Identify which cell holds the provided text, then report its (X, Y) central coordinate. 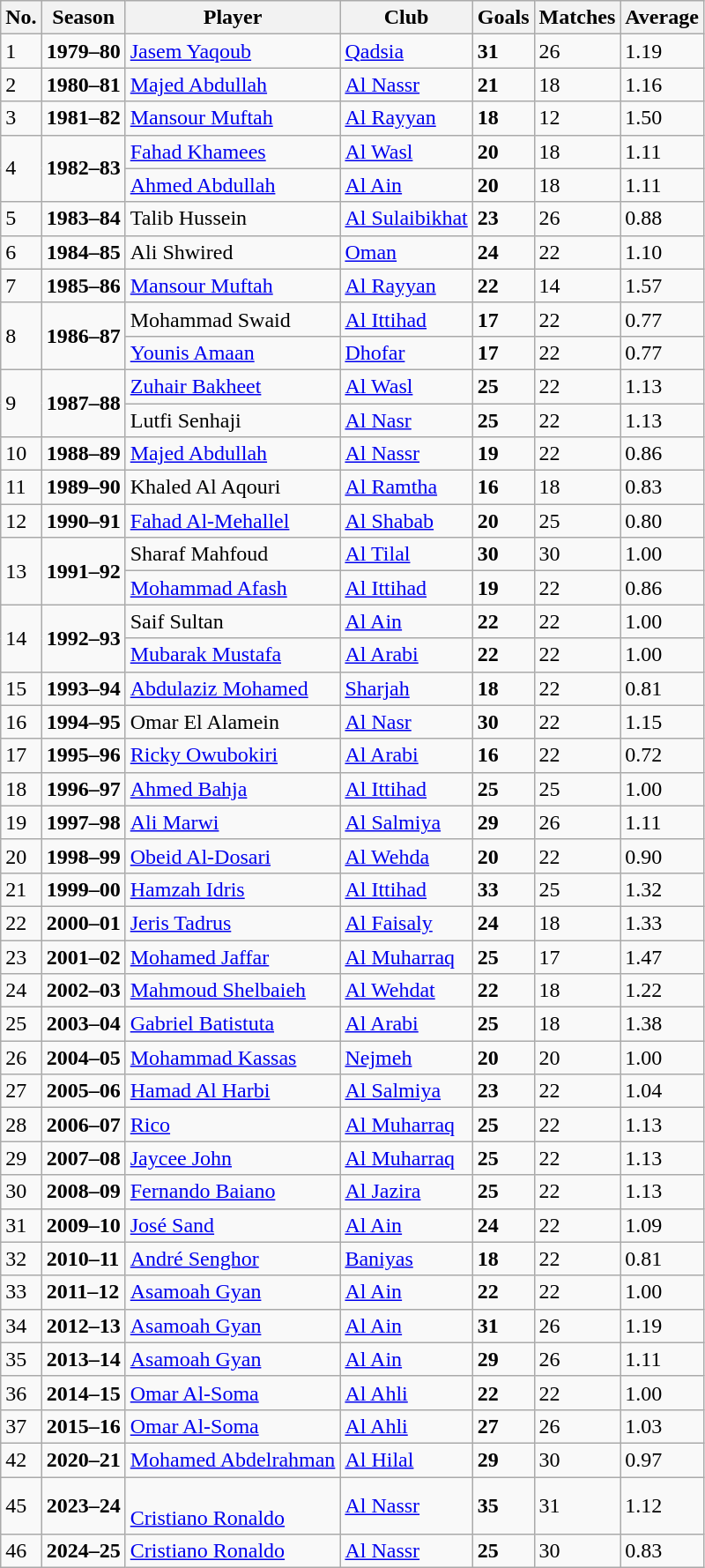
7 (21, 286)
Ahmed Bahja (233, 789)
15 (21, 688)
Oman (406, 252)
Ali Shwired (233, 252)
2001–02 (83, 956)
1997–98 (83, 822)
2012–13 (83, 1326)
2023–24 (83, 1505)
Ali Marwi (233, 822)
1985–86 (83, 286)
1994–95 (83, 722)
2015–16 (83, 1426)
2005–06 (83, 1091)
8 (21, 336)
1992–93 (83, 638)
2011–12 (83, 1292)
1981–82 (83, 118)
Club (406, 18)
1988–89 (83, 454)
Younis Amaan (233, 353)
1.32 (663, 889)
Dhofar (406, 353)
1.33 (663, 923)
1.47 (663, 956)
1996–97 (83, 789)
2000–01 (83, 923)
46 (21, 1551)
Al Ramtha (406, 487)
1984–85 (83, 252)
Mohammad Swaid (233, 319)
Hamzah Idris (233, 889)
4 (21, 168)
1.12 (663, 1505)
2003–04 (83, 1024)
1987–88 (83, 403)
1.16 (663, 85)
5 (21, 219)
Ricky Owubokiri (233, 755)
Mohamed Jaffar (233, 956)
No. (21, 18)
1993–94 (83, 688)
Matches (577, 18)
1.57 (663, 286)
Mubarak Mustafa (233, 655)
Goals (503, 18)
Baniyas (406, 1259)
1998–99 (83, 856)
Mohamed Abdelrahman (233, 1460)
2 (21, 85)
1989–90 (83, 487)
André Senghor (233, 1259)
José Sand (233, 1225)
2007–08 (83, 1158)
Al Faisaly (406, 923)
1982–83 (83, 168)
6 (21, 252)
45 (21, 1505)
1995–96 (83, 755)
Al Wehdat (406, 991)
11 (21, 487)
Jaycee John (233, 1158)
Mohammad Afash (233, 588)
Khaled Al Aqouri (233, 487)
Al Jazira (406, 1192)
0.88 (663, 219)
Abdulaziz Mohamed (233, 688)
1999–00 (83, 889)
9 (21, 403)
0.97 (663, 1460)
Fahad Al-Mehallel (233, 521)
34 (21, 1326)
1986–87 (83, 336)
Season (83, 18)
Obeid Al-Dosari (233, 856)
2014–15 (83, 1393)
1.04 (663, 1091)
0.80 (663, 521)
0.72 (663, 755)
0.90 (663, 856)
1 (21, 51)
2004–05 (83, 1058)
Qadsia (406, 51)
1980–81 (83, 85)
Omar El Alamein (233, 722)
2024–25 (83, 1551)
Saif Sultan (233, 621)
Gabriel Batistuta (233, 1024)
2002–03 (83, 991)
Mohammad Kassas (233, 1058)
Mahmoud Shelbaieh (233, 991)
3 (21, 118)
Al Tilal (406, 554)
Jasem Yaqoub (233, 51)
Al Shabab (406, 521)
1.22 (663, 991)
1.03 (663, 1426)
Nejmeh (406, 1058)
2020–21 (83, 1460)
32 (21, 1259)
Sharaf Mahfoud (233, 554)
Jeris Tadrus (233, 923)
Ahmed Abdullah (233, 185)
36 (21, 1393)
Talib Hussein (233, 219)
1.10 (663, 252)
1.50 (663, 118)
Hamad Al Harbi (233, 1091)
Fahad Khamees (233, 152)
Player (233, 18)
1990–91 (83, 521)
Al Wehda (406, 856)
37 (21, 1426)
Lutfi Senhaji (233, 420)
Zuhair Bakheet (233, 386)
Sharjah (406, 688)
Fernando Baiano (233, 1192)
Al Sulaibikhat (406, 219)
2009–10 (83, 1225)
13 (21, 571)
1.38 (663, 1024)
1979–80 (83, 51)
Rico (233, 1125)
1.15 (663, 722)
10 (21, 454)
2008–09 (83, 1192)
Average (663, 18)
Al Hilal (406, 1460)
42 (21, 1460)
1991–92 (83, 571)
1983–84 (83, 219)
28 (21, 1125)
2006–07 (83, 1125)
2010–11 (83, 1259)
2013–14 (83, 1359)
1.09 (663, 1225)
